Locate the cell with the specified text and output its [x, y] center coordinate. 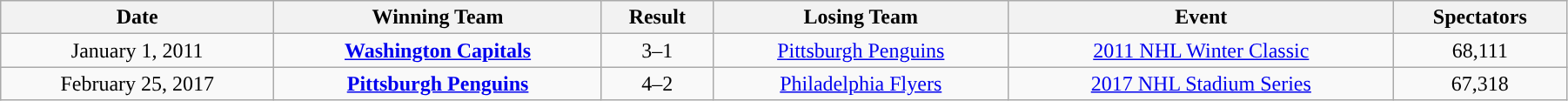
68,111 [1479, 50]
4–2 [657, 84]
2011 NHL Winter Classic [1201, 50]
Washington Capitals [439, 50]
February 25, 2017 [137, 84]
Winning Team [439, 17]
Event [1201, 17]
Losing Team [861, 17]
January 1, 2011 [137, 50]
67,318 [1479, 84]
2017 NHL Stadium Series [1201, 84]
Spectators [1479, 17]
Philadelphia Flyers [861, 84]
Date [137, 17]
3–1 [657, 50]
Result [657, 17]
